Search for the cell housing the specified text and yield its [x, y] center coordinate. 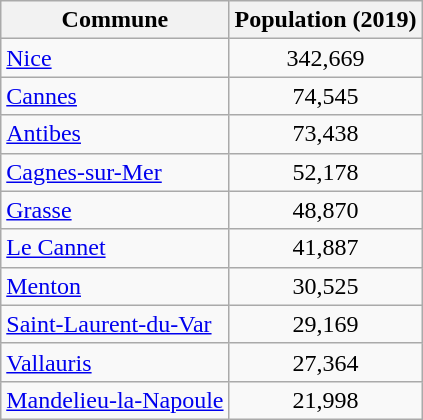
Cannes [115, 96]
30,525 [326, 286]
Vallauris [115, 362]
21,998 [326, 400]
342,669 [326, 58]
48,870 [326, 210]
Commune [115, 20]
Menton [115, 286]
73,438 [326, 134]
Antibes [115, 134]
52,178 [326, 172]
Saint-Laurent-du-Var [115, 324]
Le Cannet [115, 248]
Grasse [115, 210]
Nice [115, 58]
74,545 [326, 96]
27,364 [326, 362]
29,169 [326, 324]
41,887 [326, 248]
Cagnes-sur-Mer [115, 172]
Mandelieu-la-Napoule [115, 400]
Population (2019) [326, 20]
